Determine the [x, y] coordinate at the center of the cell enclosing the given text.  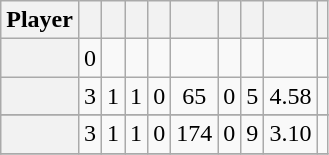
5 [252, 96]
4.58 [290, 96]
Player [40, 20]
9 [252, 134]
65 [194, 96]
174 [194, 134]
3.10 [290, 134]
